Search for the cell housing the specified text and yield its (x, y) center coordinate. 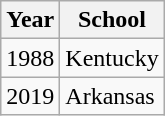
1988 (30, 58)
Arkansas (112, 96)
Year (30, 20)
2019 (30, 96)
Kentucky (112, 58)
School (112, 20)
